Detect which cell encompasses the target text, then output its [X, Y] center coordinate. 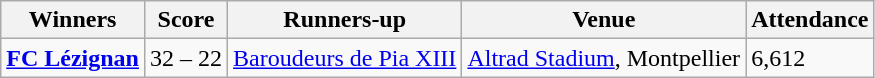
Venue [604, 20]
Attendance [810, 20]
Score [186, 20]
Runners-up [345, 20]
Baroudeurs de Pia XIII [345, 58]
6,612 [810, 58]
FC Lézignan [73, 58]
Altrad Stadium, Montpellier [604, 58]
Winners [73, 20]
32 – 22 [186, 58]
